Locate the cell with the specified text and output its (X, Y) center coordinate. 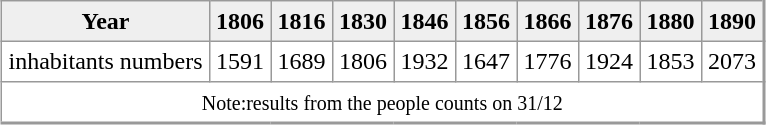
1880 (671, 21)
1647 (486, 61)
Year (106, 21)
1856 (486, 21)
1866 (548, 21)
1853 (671, 61)
1932 (425, 61)
1689 (302, 61)
2073 (732, 61)
1816 (302, 21)
1776 (548, 61)
1924 (609, 61)
1591 (240, 61)
1830 (363, 21)
1876 (609, 21)
1846 (425, 21)
Note:results from the people counts on 31/12 (383, 102)
1890 (732, 21)
inhabitants numbers (106, 61)
